Provide the [x, y] coordinate of the cell's center where the given text is located.  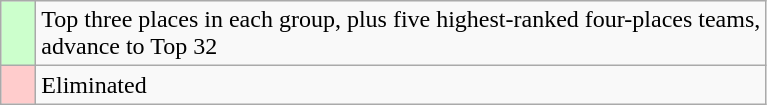
Eliminated [401, 85]
Top three places in each group, plus five highest-ranked four-places teams,advance to Top 32 [401, 34]
